Pinpoint the cell where the given text exists, returning its (X, Y) midpoint coordinate. 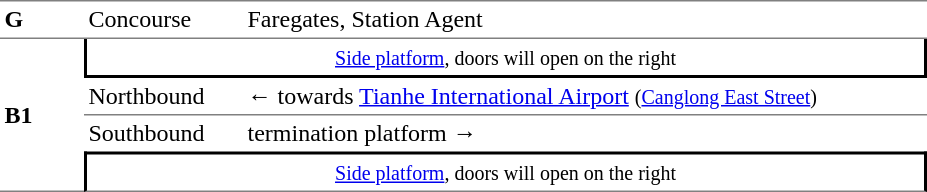
Faregates, Station Agent (585, 20)
Northbound (164, 96)
termination platform → (585, 133)
Southbound (164, 133)
G (42, 20)
Concourse (164, 20)
← towards Tianhe International Airport (Canglong East Street) (585, 96)
B1 (42, 116)
